From the cell containing the given text, extract its center point as [X, Y] coordinate. 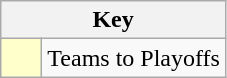
Key [114, 20]
Teams to Playoffs [134, 58]
